Locate the cell with the specified text and output its [X, Y] center coordinate. 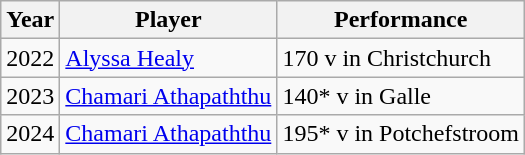
2022 [30, 58]
Year [30, 20]
Alyssa Healy [168, 58]
2023 [30, 96]
170 v in Christchurch [401, 58]
195* v in Potchefstroom [401, 134]
Player [168, 20]
Performance [401, 20]
140* v in Galle [401, 96]
2024 [30, 134]
